Search for the cell housing the specified text and yield its [X, Y] center coordinate. 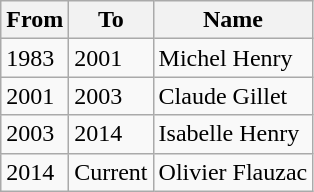
Claude Gillet [233, 96]
Olivier Flauzac [233, 172]
Michel Henry [233, 58]
Name [233, 20]
Current [111, 172]
From [35, 20]
1983 [35, 58]
To [111, 20]
Isabelle Henry [233, 134]
